For the text-containing cell, return its midpoint in (X, Y) coordinate format. 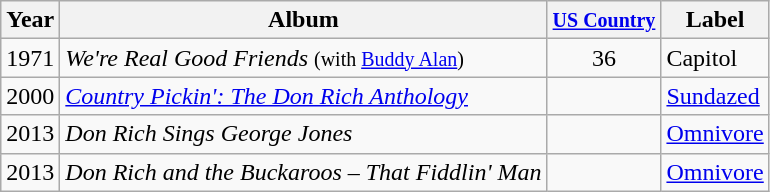
Country Pickin': The Don Rich Anthology (304, 96)
1971 (30, 58)
Year (30, 20)
We're Real Good Friends (with Buddy Alan) (304, 58)
36 (604, 58)
Capitol (715, 58)
Sundazed (715, 96)
2000 (30, 96)
Label (715, 20)
Don Rich and the Buckaroos – That Fiddlin' Man (304, 172)
US Country (604, 20)
Don Rich Sings George Jones (304, 134)
Album (304, 20)
